Extract the (x, y) coordinate from the center of the cell holding the provided text.  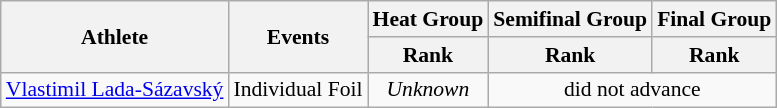
Events (298, 36)
Athlete (115, 36)
Heat Group (428, 19)
did not advance (632, 90)
Final Group (714, 19)
Semifinal Group (570, 19)
Vlastimil Lada-Sázavský (115, 90)
Individual Foil (298, 90)
Unknown (428, 90)
